Return the [X, Y] coordinate for the center point of the cell that contains the specified text.  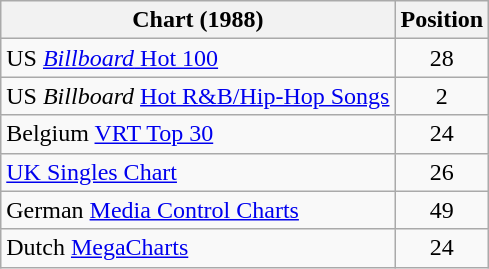
US Billboard Hot R&B/Hip-Hop Songs [198, 96]
Position [442, 20]
Belgium VRT Top 30 [198, 134]
28 [442, 58]
UK Singles Chart [198, 172]
26 [442, 172]
49 [442, 210]
US Billboard Hot 100 [198, 58]
Dutch MegaCharts [198, 248]
2 [442, 96]
Chart (1988) [198, 20]
German Media Control Charts [198, 210]
